Detect which cell encompasses the target text, then output its (x, y) center coordinate. 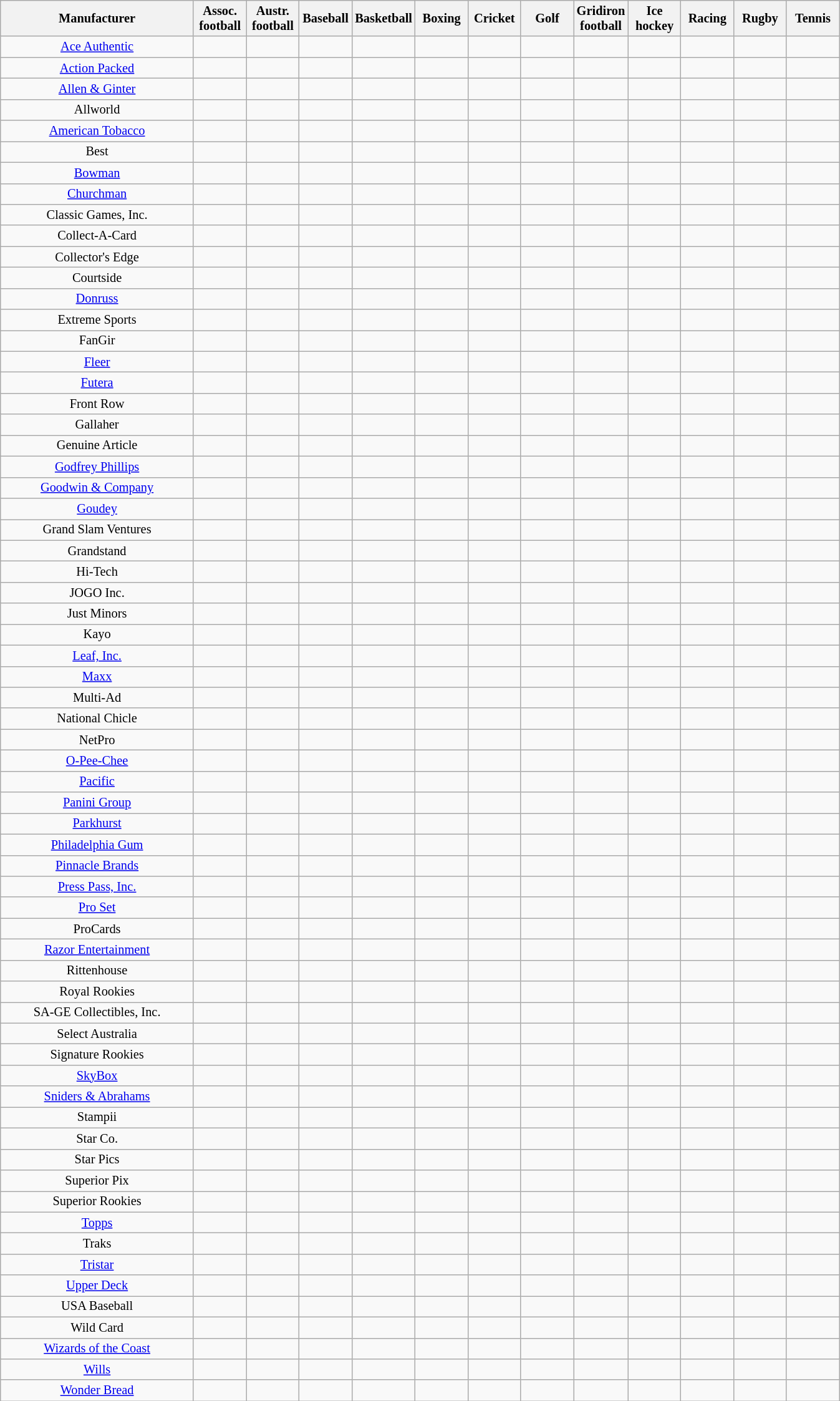
Extreme Sports (97, 320)
Racing (707, 18)
Rittenhouse (97, 971)
Goudey (97, 508)
Best (97, 152)
Front Row (97, 404)
Gallaher (97, 425)
Futera (97, 382)
Wizards of the Coast (97, 1349)
NetPro (97, 740)
Tristar (97, 1264)
Select Australia (97, 1034)
Wills (97, 1369)
Pacific (97, 782)
Star Pics (97, 1160)
Multi-Ad (97, 697)
Churchman (97, 194)
Bowman (97, 173)
Parkhurst (97, 823)
Royal Rookies (97, 992)
Kayo (97, 634)
Godfrey Phillips (97, 467)
Genuine Article (97, 445)
National Chicle (97, 719)
Baseball (326, 18)
SA-GE Collectibles, Inc. (97, 1012)
O-Pee-Chee (97, 760)
Pinnacle Brands (97, 866)
Hi-Tech (97, 571)
Pro Set (97, 908)
Manufacturer (97, 18)
Goodwin & Company (97, 488)
American Tobacco (97, 131)
Assoc.football (220, 18)
Basketball (383, 18)
Allen & Ginter (97, 89)
Austr.football (273, 18)
Classic Games, Inc. (97, 215)
SkyBox (97, 1075)
Boxing (442, 18)
Golf (548, 18)
Gridironfootball (601, 18)
Topps (97, 1223)
Icehockey (655, 18)
Wild Card (97, 1327)
Tennis (813, 18)
Ace Authentic (97, 47)
Signature Rookies (97, 1055)
Panini Group (97, 803)
USA Baseball (97, 1306)
Superior Rookies (97, 1201)
Philadelphia Gum (97, 845)
ProCards (97, 929)
Razor Entertainment (97, 949)
Collector's Edge (97, 257)
Allworld (97, 110)
FanGir (97, 341)
Collect-A-Card (97, 236)
Grand Slam Ventures (97, 530)
Maxx (97, 677)
Sniders & Abrahams (97, 1097)
Star Co. (97, 1138)
Rugby (761, 18)
Wonder Bread (97, 1390)
Courtside (97, 278)
Grandstand (97, 551)
Donruss (97, 299)
Action Packed (97, 68)
Traks (97, 1243)
Press Pass, Inc. (97, 886)
Cricket (494, 18)
Fleer (97, 362)
Leaf, Inc. (97, 656)
Upper Deck (97, 1286)
JOGO Inc. (97, 593)
Just Minors (97, 614)
Stampii (97, 1117)
Superior Pix (97, 1180)
